Identify which cell holds the provided text, then report its [x, y] central coordinate. 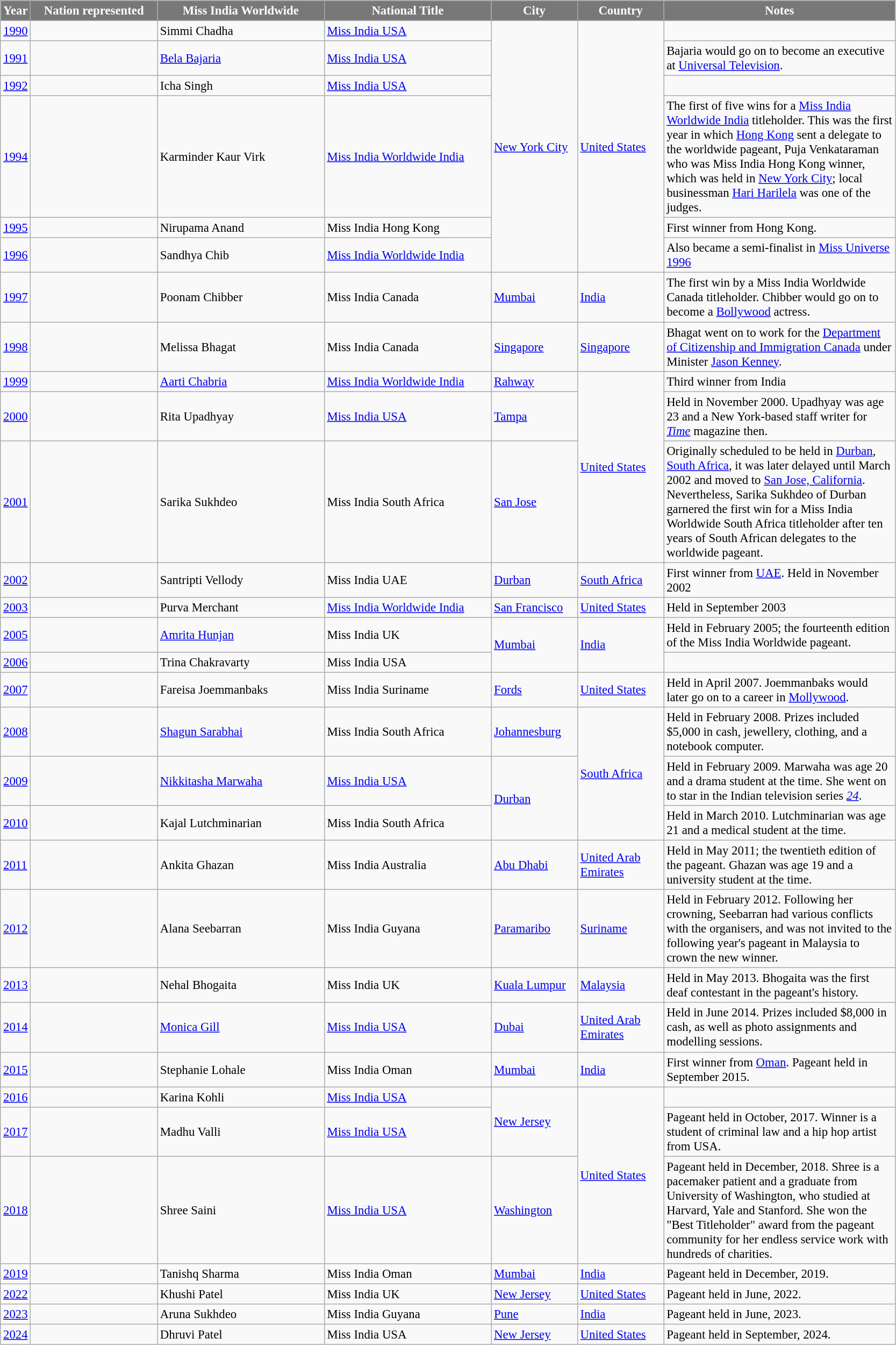
Nikkitasha Marwaha [241, 781]
2006 [16, 663]
Bajaria would go on to become an executive at Universal Television. [779, 58]
1992 [16, 86]
2016 [16, 1097]
2023 [16, 1314]
Nirupama Anand [241, 228]
2024 [16, 1334]
Suriname [620, 929]
Melissa Bhagat [241, 347]
Amrita Hunjan [241, 635]
Purva Merchant [241, 608]
Miss India UAE [407, 580]
First winner from Oman. Pageant held in September 2015. [779, 1069]
Pageant held in September, 2024. [779, 1334]
Santripti Vellody [241, 580]
2003 [16, 608]
Karminder Kaur Virk [241, 157]
Trina Chakravarty [241, 663]
Year [16, 11]
Washington [534, 1210]
2011 [16, 865]
2000 [16, 416]
Miss India Suriname [407, 689]
Aarti Chabria [241, 381]
Shagun Sarabhai [241, 732]
Simmi Chadha [241, 31]
Fareisa Joemmanbaks [241, 689]
Held in September 2003 [779, 608]
1990 [16, 31]
Malaysia [620, 985]
Miss India Hong Kong [407, 228]
Nation represented [94, 11]
National Title [407, 11]
Kajal Lutchminarian [241, 823]
1997 [16, 297]
2013 [16, 985]
Notes [779, 11]
Sandhya Chib [241, 255]
Pageant held in December, 2019. [779, 1274]
Sarika Sukhdeo [241, 501]
Held in November 2000. Upadhyay was age 23 and a New York-based staff writer for Time magazine then. [779, 416]
Tanishq Sharma [241, 1274]
Dhruvi Patel [241, 1334]
2005 [16, 635]
Pageant held in June, 2022. [779, 1294]
Miss India Worldwide [241, 11]
San Jose [534, 501]
Held in February 2008. Prizes included $5,000 in cash, jewellery, clothing, and a notebook computer. [779, 732]
Also became a semi-finalist in Miss Universe 1996 [779, 255]
2007 [16, 689]
2018 [16, 1210]
Held in June 2014. Prizes included $8,000 in cash, as well as photo assignments and modelling sessions. [779, 1028]
Aruna Sukhdeo [241, 1314]
1996 [16, 255]
1998 [16, 347]
New York City [534, 147]
Country [620, 11]
Kuala Lumpur [534, 985]
1999 [16, 381]
Khushi Patel [241, 1294]
Johannesburg [534, 732]
Held in May 2013. Bhogaita was the first deaf contestant in the pageant's history. [779, 985]
2008 [16, 732]
Nehal Bhogaita [241, 985]
Miss India Australia [407, 865]
Paramaribo [534, 929]
2015 [16, 1069]
1995 [16, 228]
2012 [16, 929]
2010 [16, 823]
2019 [16, 1274]
Bhagat went on to work for the Department of Citizenship and Immigration Canada under Minister Jason Kenney. [779, 347]
City [534, 11]
Monica Gill [241, 1028]
2002 [16, 580]
Dubai [534, 1028]
Icha Singh [241, 86]
Abu Dhabi [534, 865]
2017 [16, 1131]
The first win by a Miss India Worldwide Canada titleholder. Chibber would go on to become a Bollywood actress. [779, 297]
Held in March 2010. Lutchminarian was age 21 and a medical student at the time. [779, 823]
2022 [16, 1294]
Held in February 2005; the fourteenth edition of the Miss India Worldwide pageant. [779, 635]
Rahway [534, 381]
2009 [16, 781]
Pageant held in October, 2017. Winner is a student of criminal law and a hip hop artist from USA. [779, 1131]
1994 [16, 157]
2001 [16, 501]
Stephanie Lohale [241, 1069]
Shree Saini [241, 1210]
First winner from UAE. Held in November 2002 [779, 580]
Madhu Valli [241, 1131]
Rita Upadhyay [241, 416]
Third winner from India [779, 381]
San Francisco [534, 608]
Bela Bajaria [241, 58]
Alana Seebarran [241, 929]
Fords [534, 689]
Ankita Ghazan [241, 865]
Held in April 2007. Joemmanbaks would later go on to a career in Mollywood. [779, 689]
Held in February 2009. Marwaha was age 20 and a drama student at the time. She went on to star in the Indian television series 24. [779, 781]
Tampa [534, 416]
Pune [534, 1314]
Karina Kohli [241, 1097]
Held in May 2011; the twentieth edition of the pageant. Ghazan was age 19 and a university student at the time. [779, 865]
Pageant held in June, 2023. [779, 1314]
Poonam Chibber [241, 297]
2014 [16, 1028]
1991 [16, 58]
First winner from Hong Kong. [779, 228]
